Locate the cell with the specified text and output its (X, Y) center coordinate. 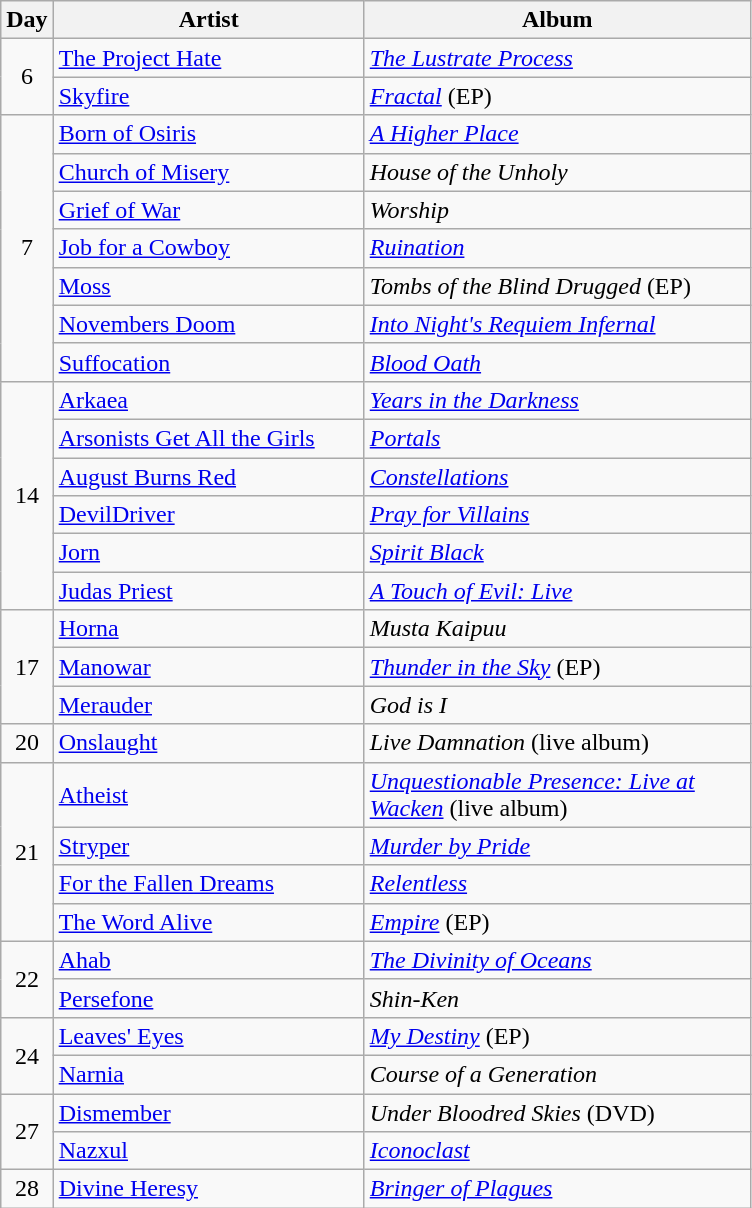
Job for a Cowboy (208, 248)
Live Damnation (live album) (557, 743)
August Burns Red (208, 477)
Ahab (208, 960)
Into Night's Requiem Infernal (557, 324)
Day (27, 20)
Arkaea (208, 400)
Suffocation (208, 362)
Atheist (208, 794)
24 (27, 1055)
Skyfire (208, 96)
21 (27, 852)
14 (27, 495)
6 (27, 77)
The Divinity of Oceans (557, 960)
The Project Hate (208, 58)
Judas Priest (208, 591)
Grief of War (208, 210)
Bringer of Plagues (557, 1189)
28 (27, 1189)
Fractal (EP) (557, 96)
God is I (557, 705)
Arsonists Get All the Girls (208, 438)
House of the Unholy (557, 172)
Portals (557, 438)
Iconoclast (557, 1151)
Spirit Black (557, 553)
Born of Osiris (208, 134)
Ruination (557, 248)
The Word Alive (208, 922)
Onslaught (208, 743)
Novembers Doom (208, 324)
Church of Misery (208, 172)
Divine Heresy (208, 1189)
22 (27, 979)
Relentless (557, 884)
Under Bloodred Skies (DVD) (557, 1113)
The Lustrate Process (557, 58)
Moss (208, 286)
Dismember (208, 1113)
17 (27, 667)
Album (557, 20)
Jorn (208, 553)
Shin-Ken (557, 998)
A Higher Place (557, 134)
Stryper (208, 846)
Musta Kaipuu (557, 629)
Blood Oath (557, 362)
Years in the Darkness (557, 400)
Leaves' Eyes (208, 1036)
Tombs of the Blind Drugged (EP) (557, 286)
For the Fallen Dreams (208, 884)
Narnia (208, 1074)
Persefone (208, 998)
Nazxul (208, 1151)
My Destiny (EP) (557, 1036)
20 (27, 743)
Constellations (557, 477)
27 (27, 1132)
Worship (557, 210)
Unquestionable Presence: Live at Wacken (live album) (557, 794)
Artist (208, 20)
Murder by Pride (557, 846)
7 (27, 248)
Empire (EP) (557, 922)
Manowar (208, 667)
Thunder in the Sky (EP) (557, 667)
Merauder (208, 705)
A Touch of Evil: Live (557, 591)
Horna (208, 629)
Course of a Generation (557, 1074)
DevilDriver (208, 515)
Pray for Villains (557, 515)
